Detect which cell encompasses the target text, then output its [X, Y] center coordinate. 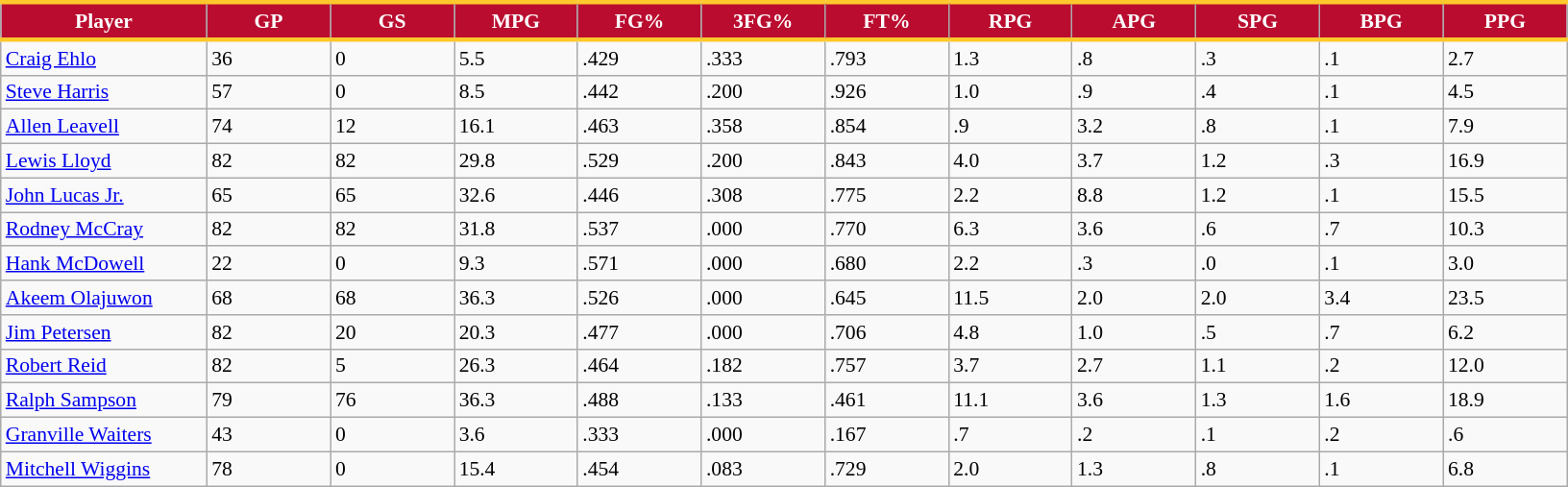
.757 [888, 366]
36 [269, 58]
.571 [640, 264]
.793 [888, 58]
.0 [1259, 264]
.308 [763, 195]
8.5 [517, 92]
MPG [517, 21]
20 [392, 332]
.167 [888, 435]
FG% [640, 21]
43 [269, 435]
10.3 [1505, 230]
.358 [763, 127]
3.0 [1505, 264]
76 [392, 401]
.529 [640, 161]
7.9 [1505, 127]
6.8 [1505, 469]
3.4 [1382, 298]
31.8 [517, 230]
12.0 [1505, 366]
1.6 [1382, 401]
32.6 [517, 195]
.645 [888, 298]
.463 [640, 127]
8.8 [1134, 195]
23.5 [1505, 298]
John Lucas Jr. [104, 195]
1.1 [1259, 366]
12 [392, 127]
Craig Ehlo [104, 58]
4.5 [1505, 92]
Ralph Sampson [104, 401]
Allen Leavell [104, 127]
9.3 [517, 264]
PPG [1505, 21]
.854 [888, 127]
.429 [640, 58]
11.1 [1011, 401]
.729 [888, 469]
.4 [1259, 92]
15.4 [517, 469]
74 [269, 127]
5 [392, 366]
.083 [763, 469]
BPG [1382, 21]
.680 [888, 264]
FT% [888, 21]
.843 [888, 161]
29.8 [517, 161]
Robert Reid [104, 366]
26.3 [517, 366]
GP [269, 21]
.775 [888, 195]
Granville Waiters [104, 435]
57 [269, 92]
SPG [1259, 21]
Hank McDowell [104, 264]
.488 [640, 401]
Lewis Lloyd [104, 161]
RPG [1011, 21]
6.2 [1505, 332]
.926 [888, 92]
4.8 [1011, 332]
79 [269, 401]
22 [269, 264]
.526 [640, 298]
.133 [763, 401]
.182 [763, 366]
11.5 [1011, 298]
GS [392, 21]
5.5 [517, 58]
.446 [640, 195]
.477 [640, 332]
20.3 [517, 332]
15.5 [1505, 195]
Mitchell Wiggins [104, 469]
.454 [640, 469]
Rodney McCray [104, 230]
6.3 [1011, 230]
18.9 [1505, 401]
16.9 [1505, 161]
APG [1134, 21]
Jim Petersen [104, 332]
.464 [640, 366]
Steve Harris [104, 92]
Player [104, 21]
16.1 [517, 127]
.461 [888, 401]
.537 [640, 230]
.442 [640, 92]
3FG% [763, 21]
.5 [1259, 332]
3.2 [1134, 127]
Akeem Olajuwon [104, 298]
.706 [888, 332]
78 [269, 469]
.770 [888, 230]
4.0 [1011, 161]
